Determine the [X, Y] coordinate at the center of the cell enclosing the given text.  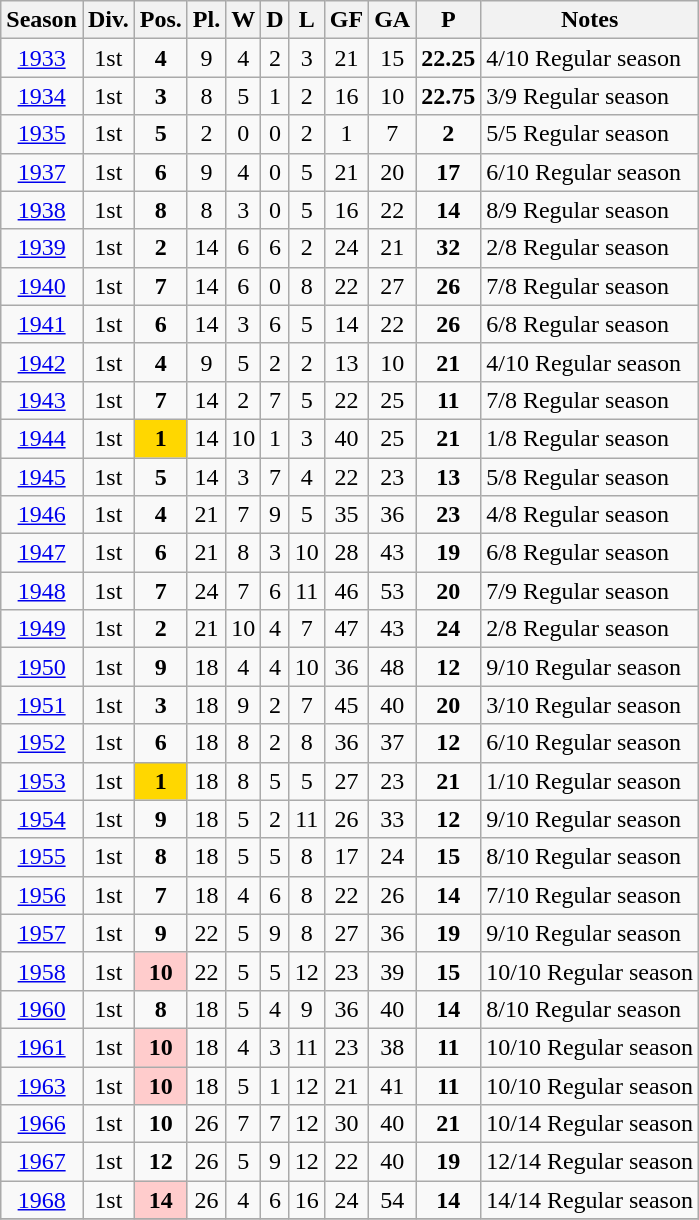
Div. [108, 20]
22.75 [448, 96]
1960 [42, 1009]
7/9 Regular season [590, 591]
Pos. [160, 20]
22.25 [448, 58]
1942 [42, 362]
1950 [42, 667]
12/14 Regular season [590, 1162]
Notes [590, 20]
1958 [42, 971]
1934 [42, 96]
1941 [42, 324]
1939 [42, 248]
3/10 Regular season [590, 705]
D [275, 20]
53 [392, 591]
1968 [42, 1200]
1947 [42, 553]
Pl. [206, 20]
47 [346, 629]
1956 [42, 895]
L [306, 20]
1/10 Regular season [590, 781]
37 [392, 743]
1961 [42, 1047]
30 [346, 1124]
1937 [42, 172]
1955 [42, 857]
4/8 Regular season [590, 515]
1963 [42, 1085]
1953 [42, 781]
28 [346, 553]
1949 [42, 629]
5/8 Regular season [590, 477]
46 [346, 591]
33 [392, 819]
1954 [42, 819]
5/5 Regular season [590, 134]
35 [346, 515]
32 [448, 248]
1967 [42, 1162]
P [448, 20]
GA [392, 20]
1940 [42, 286]
1951 [42, 705]
1933 [42, 58]
1943 [42, 400]
14/14 Regular season [590, 1200]
10/14 Regular season [590, 1124]
1952 [42, 743]
1966 [42, 1124]
1945 [42, 477]
7/10 Regular season [590, 895]
1946 [42, 515]
54 [392, 1200]
1948 [42, 591]
3/9 Regular season [590, 96]
1957 [42, 933]
W [244, 20]
38 [392, 1047]
1935 [42, 134]
1938 [42, 210]
GF [346, 20]
Season [42, 20]
48 [392, 667]
8/9 Regular season [590, 210]
39 [392, 971]
1944 [42, 438]
1/8 Regular season [590, 438]
41 [392, 1085]
45 [346, 705]
